Capture the cell that displays the provided text and extract its (x, y) central coordinate. 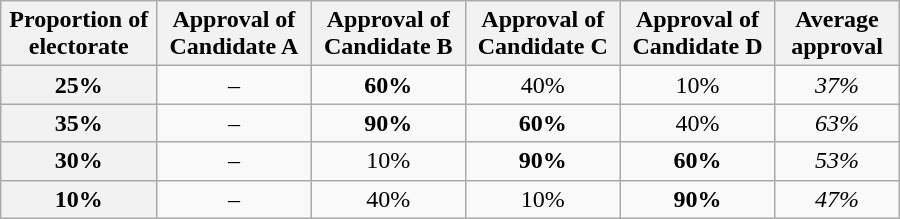
30% (79, 161)
Approval of Candidate C (542, 34)
Approval of Candidate D (698, 34)
37% (837, 85)
35% (79, 123)
53% (837, 161)
Approval of Candidate A (234, 34)
Approval of Candidate B (388, 34)
25% (79, 85)
Average approval (837, 34)
63% (837, 123)
47% (837, 199)
Proportion of electorate (79, 34)
